Find where the given text appears and provide that cell's center as [X, Y] coordinate. 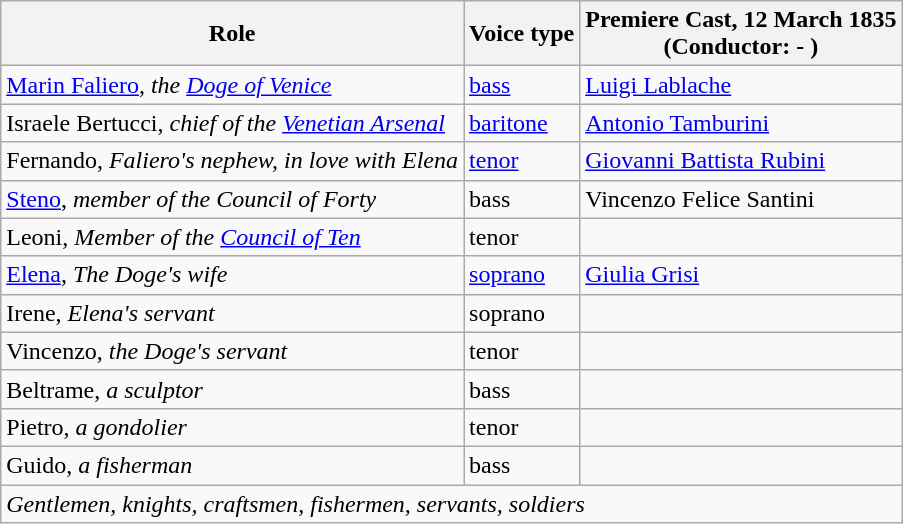
Elena, The Doge's wife [232, 275]
Premiere Cast, 12 March 1835(Conductor: - ) [741, 34]
Marin Faliero, the Doge of Venice [232, 85]
Vincenzo Felice Santini [741, 199]
Role [232, 34]
Irene, Elena's servant [232, 313]
Luigi Lablache [741, 85]
Antonio Tamburini [741, 123]
Vincenzo, the Doge's servant [232, 351]
Giovanni Battista Rubini [741, 161]
Leoni, Member of the Council of Ten [232, 237]
Israele Bertucci, chief of the Venetian Arsenal [232, 123]
Gentlemen, knights, craftsmen, fishermen, servants, soldiers [452, 503]
Fernando, Faliero's nephew, in love with Elena [232, 161]
Giulia Grisi [741, 275]
baritone [522, 123]
Guido, a fisherman [232, 465]
Voice type [522, 34]
Pietro, a gondolier [232, 427]
Steno, member of the Council of Forty [232, 199]
Beltrame, a sculptor [232, 389]
